Determine the (x, y) coordinate at the center of the cell enclosing the given text.  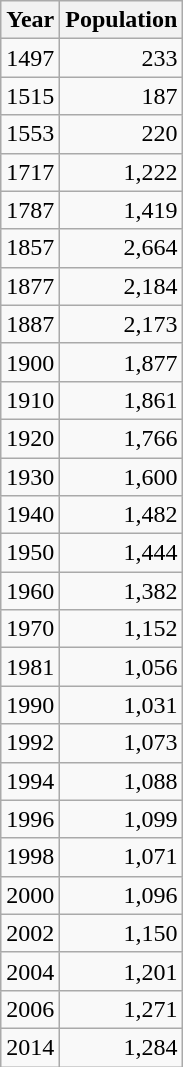
233 (122, 58)
1,444 (122, 553)
1497 (30, 58)
1996 (30, 819)
1930 (30, 477)
1,150 (122, 933)
1,419 (122, 210)
1553 (30, 134)
1920 (30, 438)
2,664 (122, 248)
1515 (30, 96)
1,222 (122, 172)
187 (122, 96)
1981 (30, 667)
1,877 (122, 362)
1717 (30, 172)
1787 (30, 210)
1,099 (122, 819)
2006 (30, 1009)
Population (122, 20)
1990 (30, 705)
1857 (30, 248)
1998 (30, 857)
1900 (30, 362)
1,152 (122, 629)
1,073 (122, 743)
1,056 (122, 667)
2014 (30, 1047)
1940 (30, 515)
1,071 (122, 857)
2004 (30, 971)
1,096 (122, 895)
1970 (30, 629)
2,184 (122, 286)
1,382 (122, 591)
1960 (30, 591)
2000 (30, 895)
1994 (30, 781)
1,861 (122, 400)
1,088 (122, 781)
1,031 (122, 705)
1,284 (122, 1047)
Year (30, 20)
220 (122, 134)
1910 (30, 400)
1,271 (122, 1009)
2,173 (122, 324)
1877 (30, 286)
1887 (30, 324)
1950 (30, 553)
1,600 (122, 477)
1,482 (122, 515)
1,201 (122, 971)
1,766 (122, 438)
2002 (30, 933)
1992 (30, 743)
